Return the [x, y] coordinate for the center point of the cell that contains the specified text.  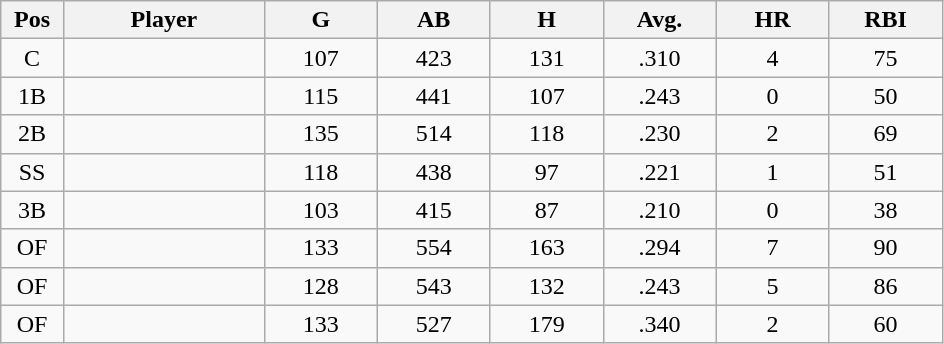
AB [434, 20]
87 [546, 210]
.340 [660, 324]
86 [886, 286]
163 [546, 248]
.221 [660, 172]
.294 [660, 248]
179 [546, 324]
5 [772, 286]
Pos [32, 20]
543 [434, 286]
131 [546, 58]
1B [32, 96]
554 [434, 248]
H [546, 20]
.230 [660, 134]
G [320, 20]
75 [886, 58]
69 [886, 134]
Player [164, 20]
SS [32, 172]
90 [886, 248]
438 [434, 172]
RBI [886, 20]
2B [32, 134]
7 [772, 248]
132 [546, 286]
4 [772, 58]
HR [772, 20]
51 [886, 172]
514 [434, 134]
97 [546, 172]
.310 [660, 58]
60 [886, 324]
135 [320, 134]
3B [32, 210]
1 [772, 172]
415 [434, 210]
527 [434, 324]
103 [320, 210]
38 [886, 210]
Avg. [660, 20]
.210 [660, 210]
C [32, 58]
50 [886, 96]
128 [320, 286]
423 [434, 58]
441 [434, 96]
115 [320, 96]
